Determine the [x, y] coordinate at the center of the cell enclosing the given text.  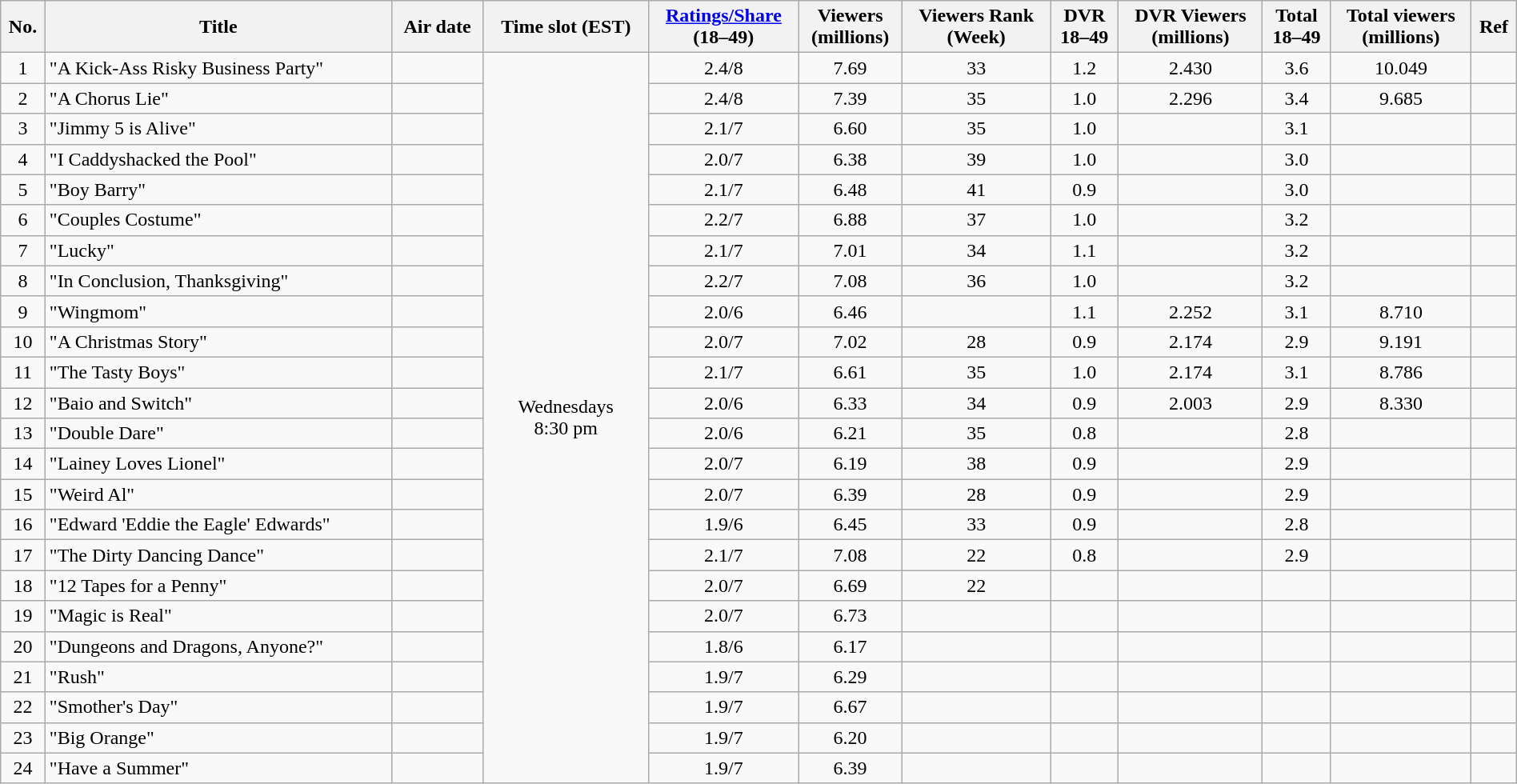
"Rush" [218, 677]
21 [23, 677]
23 [23, 738]
6.29 [851, 677]
Ref [1494, 27]
"12 Tapes for a Penny" [218, 586]
10 [23, 342]
8 [23, 281]
"A Kick-Ass Risky Business Party" [218, 68]
41 [976, 190]
11 [23, 372]
8.330 [1401, 402]
38 [976, 464]
2.252 [1191, 311]
2 [23, 98]
7.69 [851, 68]
Viewers(millions) [851, 27]
Total viewers(millions) [1401, 27]
6.45 [851, 525]
"Wingmom" [218, 311]
Total18–49 [1296, 27]
9.685 [1401, 98]
6.17 [851, 646]
36 [976, 281]
9 [23, 311]
4 [23, 159]
15 [23, 494]
5 [23, 190]
No. [23, 27]
Time slot (EST) [566, 27]
"Couples Costume" [218, 220]
19 [23, 616]
20 [23, 646]
"Edward 'Eddie the Eagle' Edwards" [218, 525]
Air date [437, 27]
6.20 [851, 738]
8.786 [1401, 372]
Ratings/Share(18–49) [723, 27]
6.61 [851, 372]
"Jimmy 5 is Alive" [218, 129]
6.21 [851, 434]
"A Christmas Story" [218, 342]
3.4 [1296, 98]
2.296 [1191, 98]
1.2 [1085, 68]
6.67 [851, 707]
"Weird Al" [218, 494]
2.003 [1191, 402]
7.02 [851, 342]
8.710 [1401, 311]
"The Tasty Boys" [218, 372]
7 [23, 250]
"Double Dare" [218, 434]
"In Conclusion, Thanksgiving" [218, 281]
12 [23, 402]
6.46 [851, 311]
"Lainey Loves Lionel" [218, 464]
"A Chorus Lie" [218, 98]
6.19 [851, 464]
1.8/6 [723, 646]
"Lucky" [218, 250]
"The Dirty Dancing Dance" [218, 555]
37 [976, 220]
6.88 [851, 220]
6.33 [851, 402]
16 [23, 525]
14 [23, 464]
39 [976, 159]
"Boy Barry" [218, 190]
6 [23, 220]
Title [218, 27]
"Big Orange" [218, 738]
6.48 [851, 190]
6.60 [851, 129]
"Dungeons and Dragons, Anyone?" [218, 646]
3.6 [1296, 68]
"Baio and Switch" [218, 402]
1.9/6 [723, 525]
9.191 [1401, 342]
3 [23, 129]
6.38 [851, 159]
"I Caddyshacked the Pool" [218, 159]
DVR18–49 [1085, 27]
Wednesdays8:30 pm [566, 418]
"Magic is Real" [218, 616]
Viewers Rank(Week) [976, 27]
2.430 [1191, 68]
6.69 [851, 586]
7.39 [851, 98]
"Smother's Day" [218, 707]
1 [23, 68]
17 [23, 555]
24 [23, 768]
18 [23, 586]
6.73 [851, 616]
13 [23, 434]
10.049 [1401, 68]
7.01 [851, 250]
DVR Viewers(millions) [1191, 27]
"Have a Summer" [218, 768]
